Pinpoint the cell where the given text exists, returning its (x, y) midpoint coordinate. 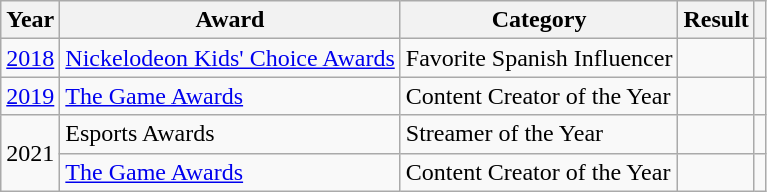
Category (539, 20)
Year (30, 20)
2019 (30, 96)
Award (230, 20)
2021 (30, 153)
Esports Awards (230, 134)
Streamer of the Year (539, 134)
Nickelodeon Kids' Choice Awards (230, 58)
Result (716, 20)
Favorite Spanish Influencer (539, 58)
2018 (30, 58)
